For the text-containing cell, return its midpoint in (X, Y) coordinate format. 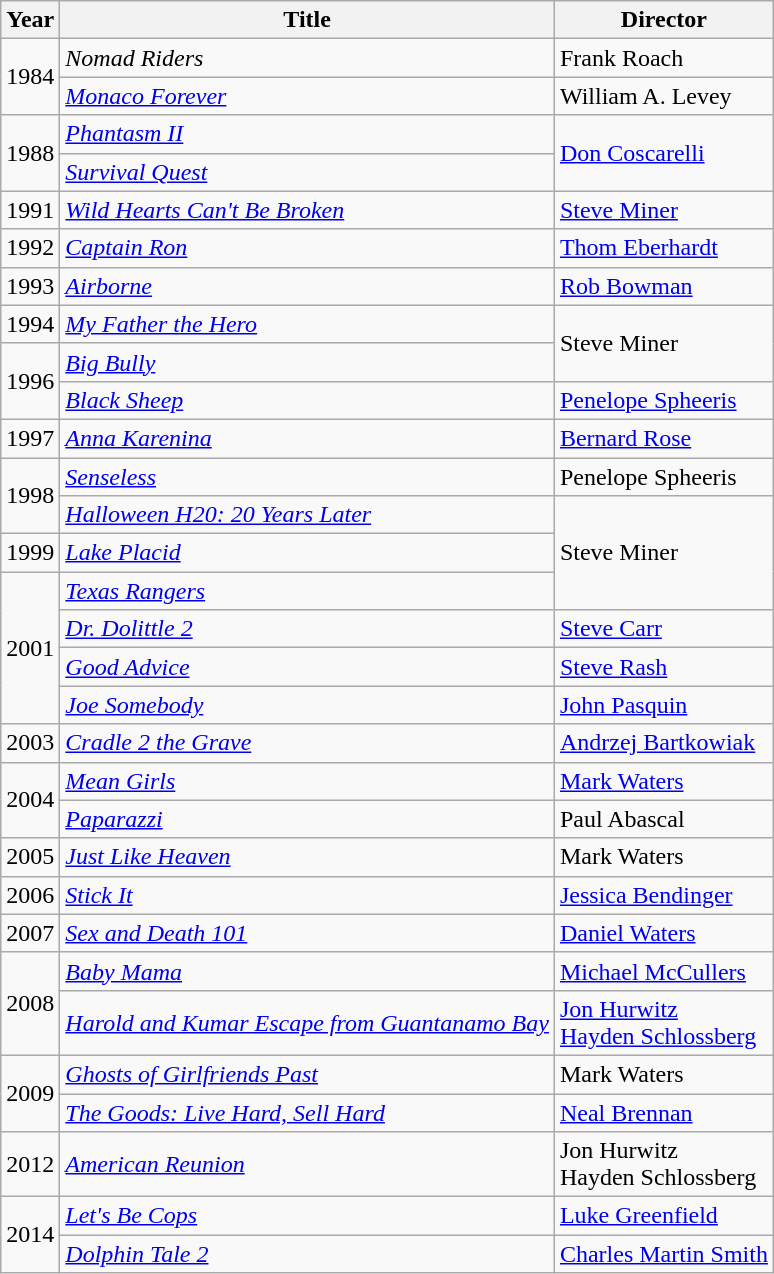
2007 (30, 933)
1993 (30, 286)
Paparazzi (308, 819)
Thom Eberhardt (664, 248)
Luke Greenfield (664, 1216)
Cradle 2 the Grave (308, 743)
1998 (30, 496)
1988 (30, 153)
1992 (30, 248)
Just Like Heaven (308, 857)
Halloween H20: 20 Years Later (308, 515)
My Father the Hero (308, 324)
The Goods: Live Hard, Sell Hard (308, 1113)
Year (30, 20)
1994 (30, 324)
2006 (30, 895)
Good Advice (308, 667)
Survival Quest (308, 172)
Monaco Forever (308, 96)
Charles Martin Smith (664, 1254)
Don Coscarelli (664, 153)
Ghosts of Girlfriends Past (308, 1074)
2001 (30, 648)
Baby Mama (308, 971)
Frank Roach (664, 58)
Big Bully (308, 362)
Airborne (308, 286)
Jessica Bendinger (664, 895)
Senseless (308, 477)
Title (308, 20)
Let's Be Cops (308, 1216)
Wild Hearts Can't Be Broken (308, 210)
Nomad Riders (308, 58)
Steve Rash (664, 667)
Harold and Kumar Escape from Guantanamo Bay (308, 1022)
1984 (30, 77)
Rob Bowman (664, 286)
2004 (30, 800)
Lake Placid (308, 553)
Paul Abascal (664, 819)
Sex and Death 101 (308, 933)
Stick It (308, 895)
Dolphin Tale 2 (308, 1254)
Captain Ron (308, 248)
Anna Karenina (308, 438)
Michael McCullers (664, 971)
Texas Rangers (308, 591)
Andrzej Bartkowiak (664, 743)
1991 (30, 210)
John Pasquin (664, 705)
Black Sheep (308, 400)
2014 (30, 1235)
1996 (30, 381)
Mean Girls (308, 781)
1997 (30, 438)
Bernard Rose (664, 438)
Daniel Waters (664, 933)
Joe Somebody (308, 705)
2003 (30, 743)
Dr. Dolittle 2 (308, 629)
Steve Carr (664, 629)
American Reunion (308, 1164)
1999 (30, 553)
Phantasm II (308, 134)
2005 (30, 857)
Neal Brennan (664, 1113)
2012 (30, 1164)
Director (664, 20)
William A. Levey (664, 96)
2008 (30, 1004)
2009 (30, 1093)
